Detect which cell encompasses the target text, then output its (x, y) center coordinate. 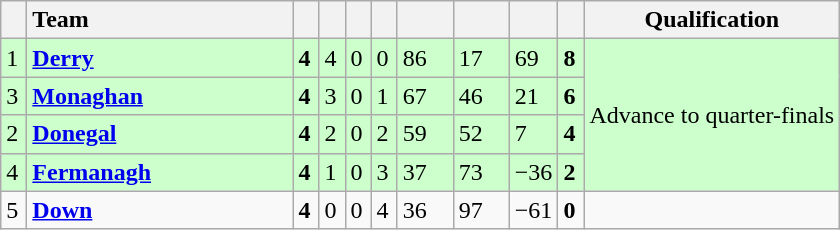
21 (534, 96)
17 (481, 58)
Derry (160, 58)
52 (481, 134)
46 (481, 96)
Fermanagh (160, 172)
67 (425, 96)
−36 (534, 172)
6 (571, 96)
Down (160, 210)
Donegal (160, 134)
Team (160, 20)
36 (425, 210)
59 (425, 134)
69 (534, 58)
97 (481, 210)
8 (571, 58)
Qualification (712, 20)
86 (425, 58)
−61 (534, 210)
5 (14, 210)
37 (425, 172)
Advance to quarter-finals (712, 115)
73 (481, 172)
Monaghan (160, 96)
7 (534, 134)
